Search for the cell housing the specified text and yield its (X, Y) center coordinate. 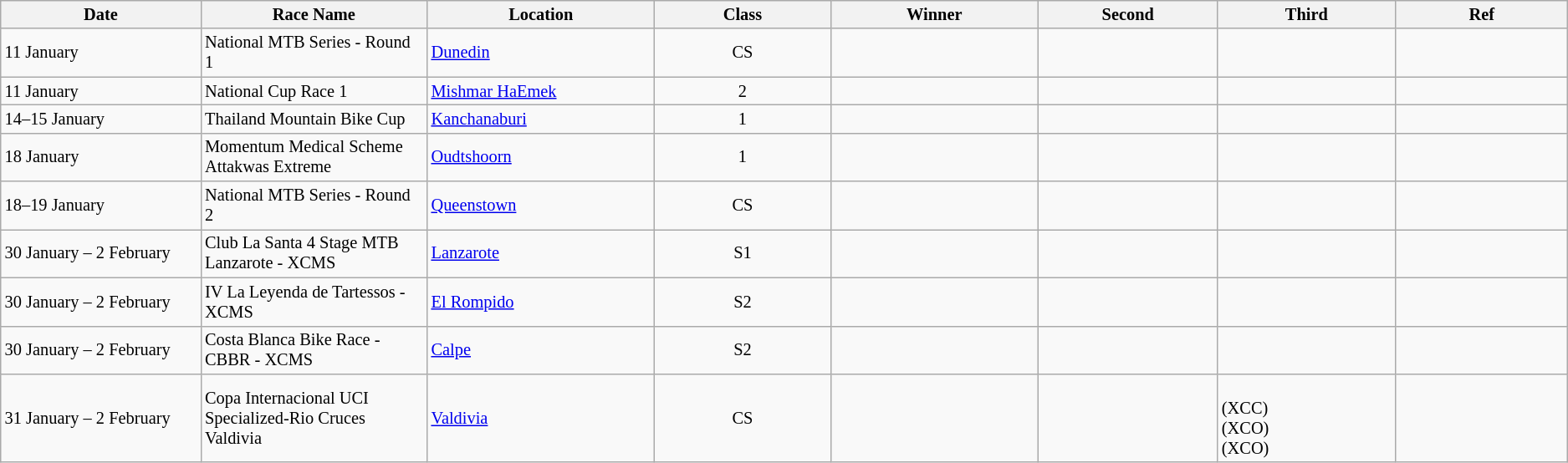
Ref (1482, 14)
Race Name (314, 14)
Calpe (541, 350)
National MTB Series - Round 1 (314, 53)
El Rompido (541, 302)
Thailand Mountain Bike Cup (314, 119)
Location (541, 14)
Winner (935, 14)
Valdivia (541, 418)
Costa Blanca Bike Race - CBBR - XCMS (314, 350)
31 January – 2 February (100, 418)
(XCC) (XCO) (XCO) (1306, 418)
Date (100, 14)
2 (743, 91)
Second (1128, 14)
IV La Leyenda de Tartessos - XCMS (314, 302)
Kanchanaburi (541, 119)
Lanzarote (541, 253)
Queenstown (541, 206)
Dunedin (541, 53)
Mishmar HaEmek (541, 91)
Class (743, 14)
Third (1306, 14)
Momentum Medical Scheme Attakwas Extreme (314, 157)
Copa Internacional UCI Specialized-Rio Cruces Valdivia (314, 418)
14–15 January (100, 119)
National MTB Series - Round 2 (314, 206)
S1 (743, 253)
Oudtshoorn (541, 157)
18–19 January (100, 206)
18 January (100, 157)
Club La Santa 4 Stage MTB Lanzarote - XCMS (314, 253)
National Cup Race 1 (314, 91)
